Return the (X, Y) coordinate for the center point of the cell that contains the specified text.  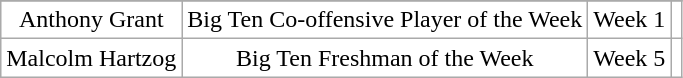
Week 1 (630, 20)
Big Ten Co-offensive Player of the Week (385, 20)
Malcolm Hartzog (92, 58)
Big Ten Freshman of the Week (385, 58)
Anthony Grant (92, 20)
Week 5 (630, 58)
